Return the [x, y] coordinate for the center point of the cell that contains the specified text.  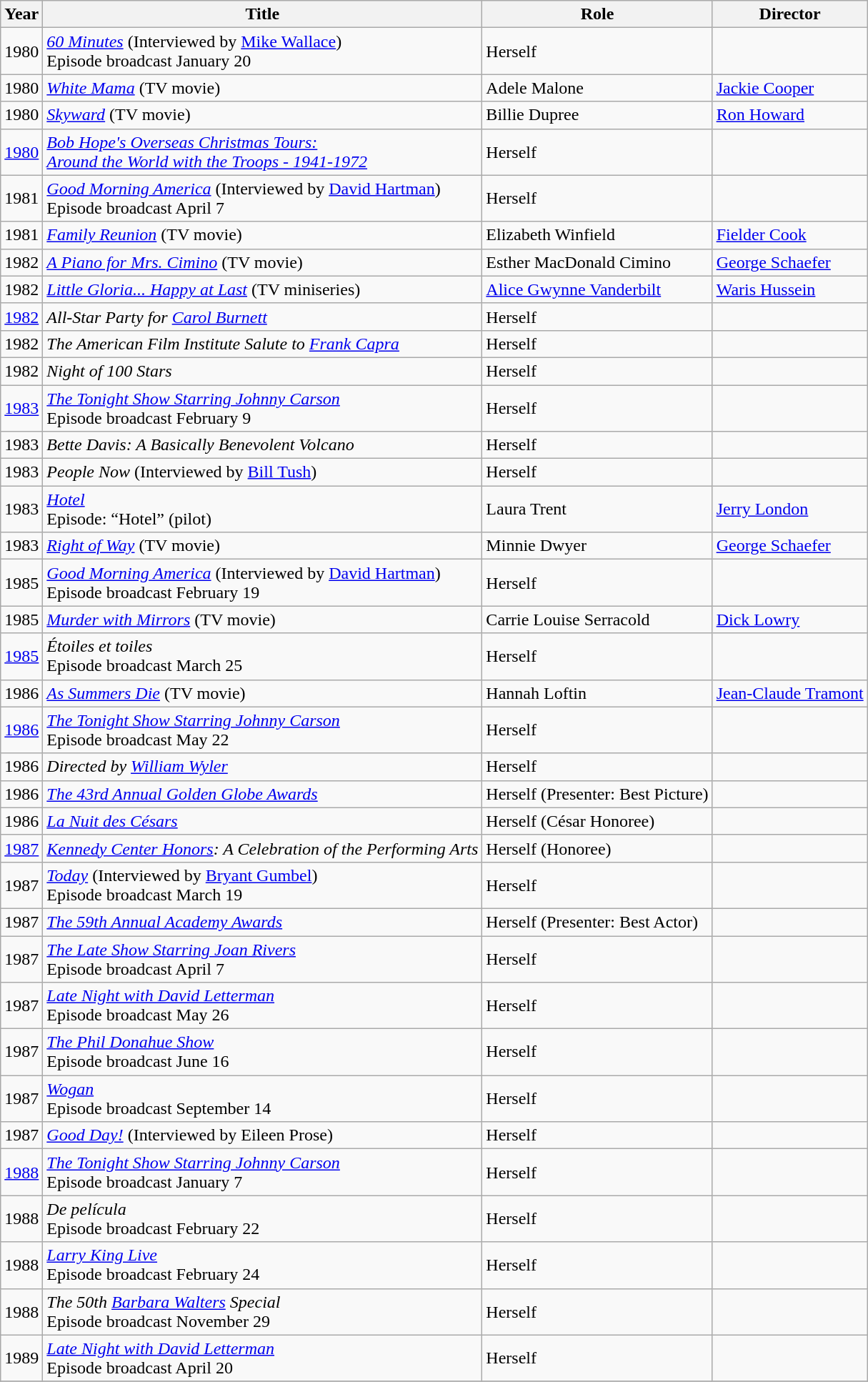
As Summers Die (TV movie) [263, 693]
The Phil Donahue ShowEpisode broadcast June 16 [263, 1052]
Good Morning America (Interviewed by David Hartman)Episode broadcast February 19 [263, 583]
Herself (Presenter: Best Picture) [597, 794]
The Tonight Show Starring Johnny CarsonEpisode broadcast January 7 [263, 1172]
All-Star Party for Carol Burnett [263, 317]
Right of Way (TV movie) [263, 546]
Elizabeth Winfield [597, 235]
Hannah Loftin [597, 693]
Good Day! (Interviewed by Eileen Prose) [263, 1135]
People Now (Interviewed by Bill Tush) [263, 472]
Waris Hussein [790, 289]
Jean-Claude Tramont [790, 693]
Directed by William Wyler [263, 767]
De películaEpisode broadcast February 22 [263, 1219]
A Piano for Mrs. Cimino (TV movie) [263, 262]
The Late Show Starring Joan RiversEpisode broadcast April 7 [263, 959]
Minnie Dwyer [597, 546]
Dick Lowry [790, 620]
Herself (César Honoree) [597, 821]
Late Night with David LettermanEpisode broadcast May 26 [263, 1006]
The American Film Institute Salute to Frank Capra [263, 344]
Larry King LiveEpisode broadcast February 24 [263, 1265]
Bette Davis: A Basically Benevolent Volcano [263, 445]
Year [21, 14]
Jackie Cooper [790, 88]
Bob Hope's Overseas Christmas Tours:Around the World with the Troops - 1941-1972 [263, 151]
Today (Interviewed by Bryant Gumbel)Episode broadcast March 19 [263, 885]
Good Morning America (Interviewed by David Hartman)Episode broadcast April 7 [263, 199]
Title [263, 14]
Murder with Mirrors (TV movie) [263, 620]
Little Gloria... Happy at Last (TV miniseries) [263, 289]
60 Minutes (Interviewed by Mike Wallace)Episode broadcast January 20 [263, 51]
White Mama (TV movie) [263, 88]
Étoiles et toilesEpisode broadcast March 25 [263, 656]
The 43rd Annual Golden Globe Awards [263, 794]
Ron Howard [790, 115]
Adele Malone [597, 88]
The 50th Barbara Walters SpecialEpisode broadcast November 29 [263, 1312]
Director [790, 14]
The 59th Annual Academy Awards [263, 922]
Late Night with David LettermanEpisode broadcast April 20 [263, 1358]
Skyward (TV movie) [263, 115]
Kennedy Center Honors: A Celebration of the Performing Arts [263, 848]
WoganEpisode broadcast September 14 [263, 1099]
Herself (Honoree) [597, 848]
Esther MacDonald Cimino [597, 262]
Fielder Cook [790, 235]
The Tonight Show Starring Johnny CarsonEpisode broadcast May 22 [263, 730]
La Nuit des Césars [263, 821]
Herself (Presenter: Best Actor) [597, 922]
Family Reunion (TV movie) [263, 235]
HotelEpisode: “Hotel” (pilot) [263, 509]
1989 [21, 1358]
Laura Trent [597, 509]
Role [597, 14]
Night of 100 Stars [263, 371]
Billie Dupree [597, 115]
Alice Gwynne Vanderbilt [597, 289]
The Tonight Show Starring Johnny CarsonEpisode broadcast February 9 [263, 407]
Jerry London [790, 509]
Carrie Louise Serracold [597, 620]
